Return [x, y] of the center of cell containing provided text 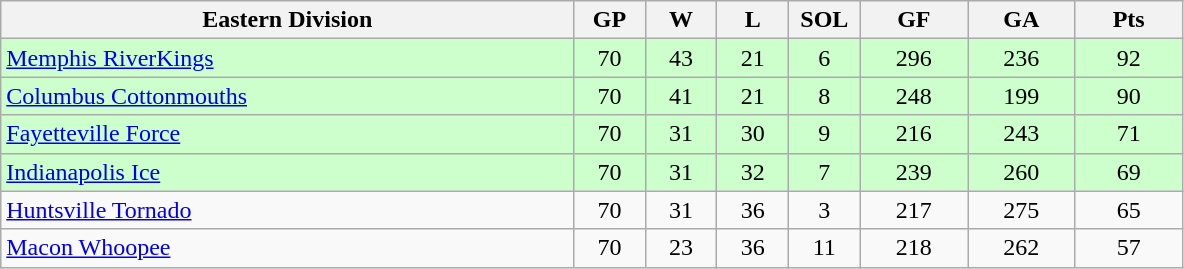
Memphis RiverKings [288, 58]
216 [914, 134]
57 [1129, 248]
71 [1129, 134]
262 [1022, 248]
236 [1022, 58]
218 [914, 248]
41 [681, 96]
275 [1022, 210]
Eastern Division [288, 20]
L [753, 20]
11 [825, 248]
32 [753, 172]
Indianapolis Ice [288, 172]
199 [1022, 96]
W [681, 20]
260 [1022, 172]
217 [914, 210]
Macon Whoopee [288, 248]
SOL [825, 20]
243 [1022, 134]
65 [1129, 210]
Columbus Cottonmouths [288, 96]
Fayetteville Force [288, 134]
8 [825, 96]
Huntsville Tornado [288, 210]
3 [825, 210]
Pts [1129, 20]
296 [914, 58]
43 [681, 58]
9 [825, 134]
90 [1129, 96]
7 [825, 172]
GA [1022, 20]
69 [1129, 172]
23 [681, 248]
248 [914, 96]
92 [1129, 58]
GP [610, 20]
6 [825, 58]
239 [914, 172]
30 [753, 134]
GF [914, 20]
